Provide the [x, y] coordinate of the cell's center where the given text is located.  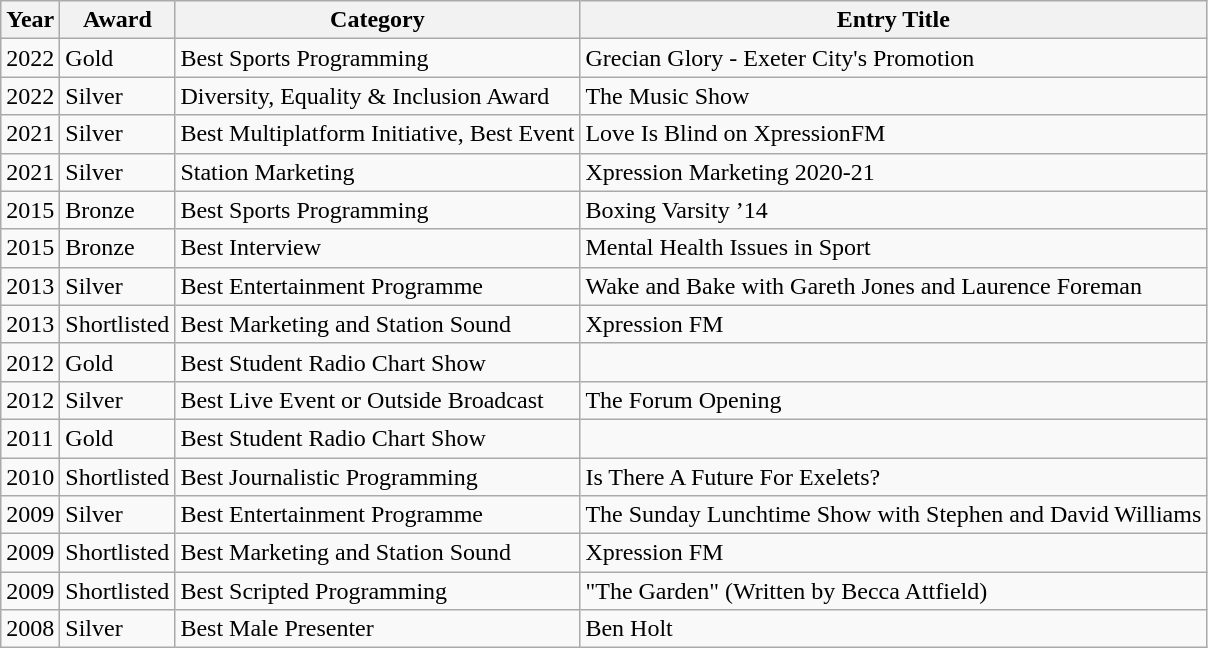
2010 [30, 477]
Best Multiplatform Initiative, Best Event [378, 134]
Grecian Glory - Exeter City's Promotion [894, 58]
Entry Title [894, 20]
Love Is Blind on XpressionFM [894, 134]
Xpression Marketing 2020-21 [894, 172]
The Music Show [894, 96]
Best Male Presenter [378, 629]
Station Marketing [378, 172]
Category [378, 20]
"The Garden" (Written by Becca Attfield) [894, 591]
Ben Holt [894, 629]
Best Interview [378, 248]
Best Live Event or Outside Broadcast [378, 400]
Mental Health Issues in Sport [894, 248]
Best Journalistic Programming [378, 477]
Wake and Bake with Gareth Jones and Laurence Foreman [894, 286]
The Forum Opening [894, 400]
Award [118, 20]
The Sunday Lunchtime Show with Stephen and David Williams [894, 515]
Best Scripted Programming [378, 591]
Diversity, Equality & Inclusion Award [378, 96]
Year [30, 20]
Boxing Varsity ’14 [894, 210]
2008 [30, 629]
Is There A Future For Exelets? [894, 477]
2011 [30, 438]
